Capture the cell that displays the provided text and extract its [x, y] central coordinate. 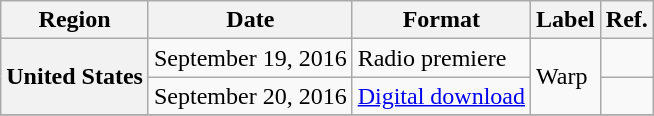
Warp [566, 77]
United States [75, 77]
Radio premiere [441, 58]
Label [566, 20]
Region [75, 20]
Format [441, 20]
September 20, 2016 [250, 96]
Ref. [626, 20]
September 19, 2016 [250, 58]
Date [250, 20]
Digital download [441, 96]
